Output the (X, Y) coordinate of the center of the cell containing the given text.  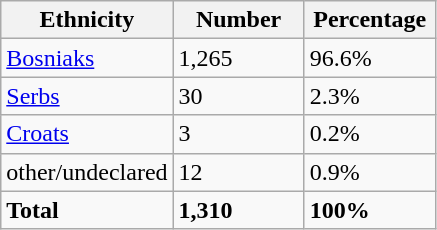
0.9% (370, 172)
Number (238, 20)
Percentage (370, 20)
3 (238, 134)
30 (238, 96)
Total (87, 210)
2.3% (370, 96)
Ethnicity (87, 20)
Serbs (87, 96)
0.2% (370, 134)
other/undeclared (87, 172)
100% (370, 210)
Bosniaks (87, 58)
1,310 (238, 210)
Croats (87, 134)
1,265 (238, 58)
12 (238, 172)
96.6% (370, 58)
